Provide the [x, y] coordinate of the cell's center where the given text is located.  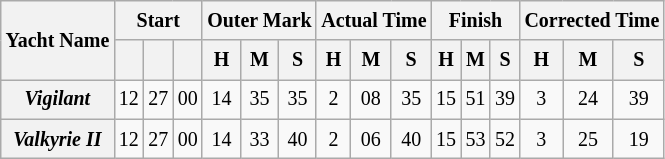
24 [588, 100]
19 [638, 138]
Valkyrie II [58, 138]
Outer Mark [259, 20]
Vigilant [58, 100]
Finish [475, 20]
Corrected Time [592, 20]
Start [158, 20]
25 [588, 138]
33 [259, 138]
53 [476, 138]
Actual Time [374, 20]
08 [371, 100]
06 [371, 138]
52 [504, 138]
51 [476, 100]
Yacht Name [58, 40]
